Return [x, y] of the center of cell containing provided text 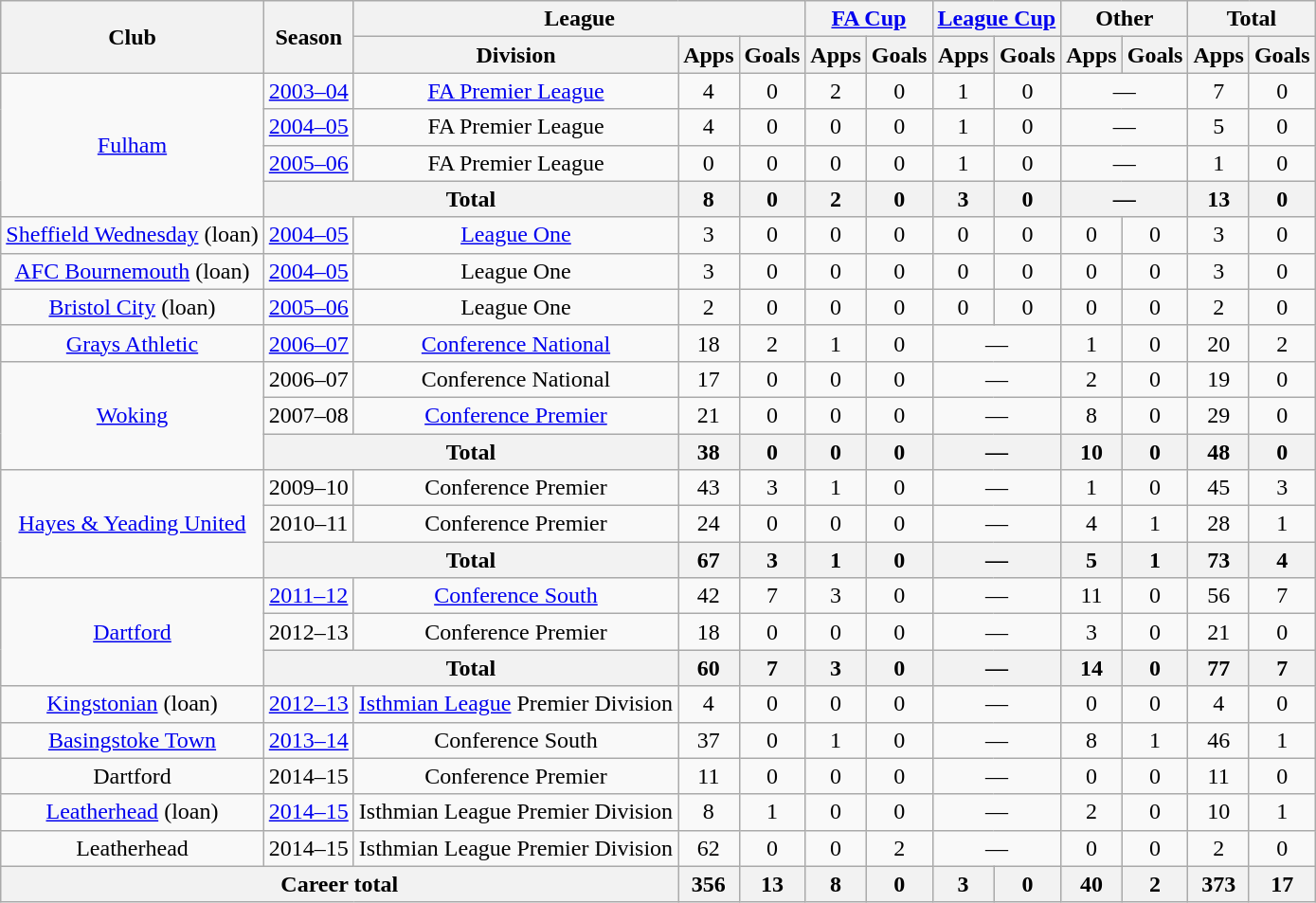
Leatherhead [133, 848]
28 [1218, 524]
Fulham [133, 145]
24 [709, 524]
62 [709, 848]
Club [133, 37]
Grays Athletic [133, 343]
Hayes & Yeading United [133, 524]
43 [709, 488]
Season [309, 37]
40 [1091, 884]
2009–10 [309, 488]
356 [709, 884]
60 [709, 668]
2003–04 [309, 91]
48 [1218, 452]
373 [1218, 884]
League [580, 19]
67 [709, 560]
League Cup [997, 19]
Division [515, 55]
2013–14 [309, 740]
73 [1218, 560]
42 [709, 596]
38 [709, 452]
Sheffield Wednesday (loan) [133, 235]
FA Cup [869, 19]
2011–12 [309, 596]
Career total [339, 884]
14 [1091, 668]
Basingstoke Town [133, 740]
29 [1218, 415]
19 [1218, 379]
Other [1125, 19]
AFC Bournemouth (loan) [133, 271]
2007–08 [309, 415]
45 [1218, 488]
Bristol City (loan) [133, 307]
20 [1218, 343]
2010–11 [309, 524]
77 [1218, 668]
56 [1218, 596]
Woking [133, 415]
46 [1218, 740]
Kingstonian (loan) [133, 704]
Leatherhead (loan) [133, 812]
37 [709, 740]
